Determine the (X, Y) coordinate at the center of the cell enclosing the given text.  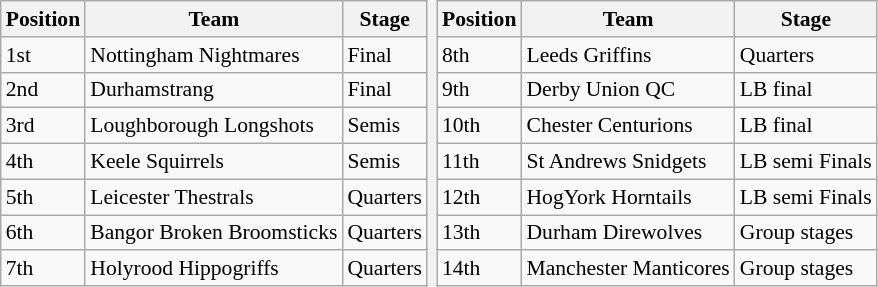
Derby Union QC (628, 90)
4th (43, 162)
8th (479, 55)
Durham Direwolves (628, 233)
11th (479, 162)
St Andrews Snidgets (628, 162)
HogYork Horntails (628, 197)
13th (479, 233)
5th (43, 197)
Nottingham Nightmares (214, 55)
6th (43, 233)
1st (43, 55)
Chester Centurions (628, 126)
Manchester Manticores (628, 269)
2nd (43, 90)
Leicester Thestrals (214, 197)
10th (479, 126)
Bangor Broken Broomsticks (214, 233)
Durhamstrang (214, 90)
Leeds Griffins (628, 55)
7th (43, 269)
Loughborough Longshots (214, 126)
Holyrood Hippogriffs (214, 269)
Keele Squirrels (214, 162)
3rd (43, 126)
14th (479, 269)
12th (479, 197)
9th (479, 90)
